Capture the cell that displays the provided text and extract its [X, Y] central coordinate. 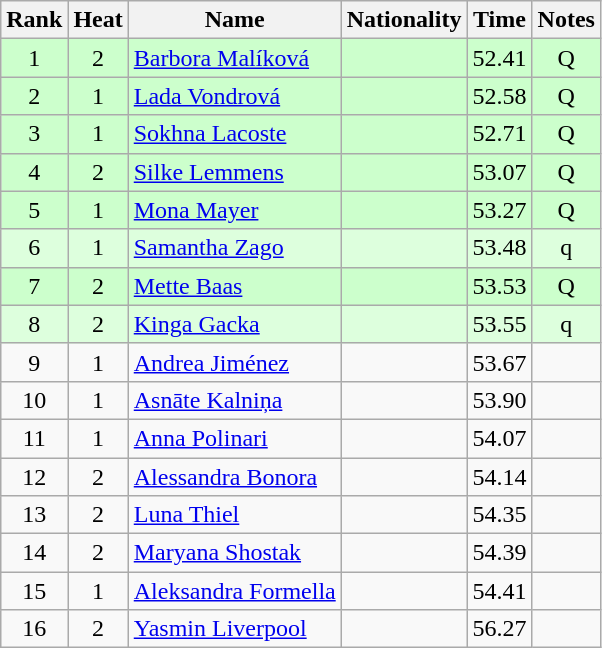
12 [34, 477]
5 [34, 210]
Mette Baas [234, 286]
53.48 [500, 248]
Maryana Shostak [234, 553]
9 [34, 362]
8 [34, 324]
Mona Mayer [234, 210]
54.39 [500, 553]
53.90 [500, 400]
53.55 [500, 324]
Yasmin Liverpool [234, 629]
Rank [34, 20]
53.27 [500, 210]
16 [34, 629]
14 [34, 553]
6 [34, 248]
53.07 [500, 172]
56.27 [500, 629]
Kinga Gacka [234, 324]
Heat [98, 20]
Time [500, 20]
3 [34, 134]
52.58 [500, 96]
53.53 [500, 286]
52.41 [500, 58]
15 [34, 591]
Nationality [404, 20]
Samantha Zago [234, 248]
Aleksandra Formella [234, 591]
Andrea Jiménez [234, 362]
54.35 [500, 515]
52.71 [500, 134]
Barbora Malíková [234, 58]
Luna Thiel [234, 515]
54.14 [500, 477]
54.41 [500, 591]
Asnāte Kalniņa [234, 400]
Notes [566, 20]
Lada Vondrová [234, 96]
54.07 [500, 438]
Silke Lemmens [234, 172]
Name [234, 20]
Alessandra Bonora [234, 477]
Sokhna Lacoste [234, 134]
7 [34, 286]
11 [34, 438]
4 [34, 172]
53.67 [500, 362]
13 [34, 515]
Anna Polinari [234, 438]
10 [34, 400]
